Scan for the cell matching the given text and deliver its [X, Y] coordinate at center. 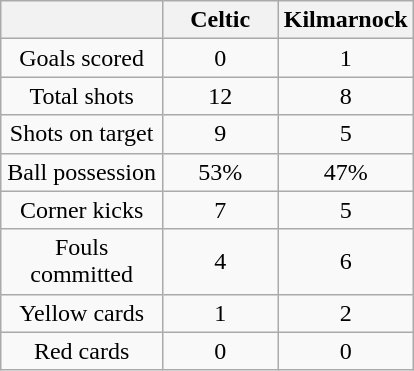
47% [346, 172]
4 [220, 262]
Red cards [82, 351]
Celtic [220, 20]
Ball possession [82, 172]
Fouls committed [82, 262]
53% [220, 172]
2 [346, 313]
7 [220, 210]
Kilmarnock [346, 20]
Shots on target [82, 134]
12 [220, 96]
Yellow cards [82, 313]
Goals scored [82, 58]
Total shots [82, 96]
Corner kicks [82, 210]
9 [220, 134]
8 [346, 96]
6 [346, 262]
